Search for the cell housing the specified text and yield its (x, y) center coordinate. 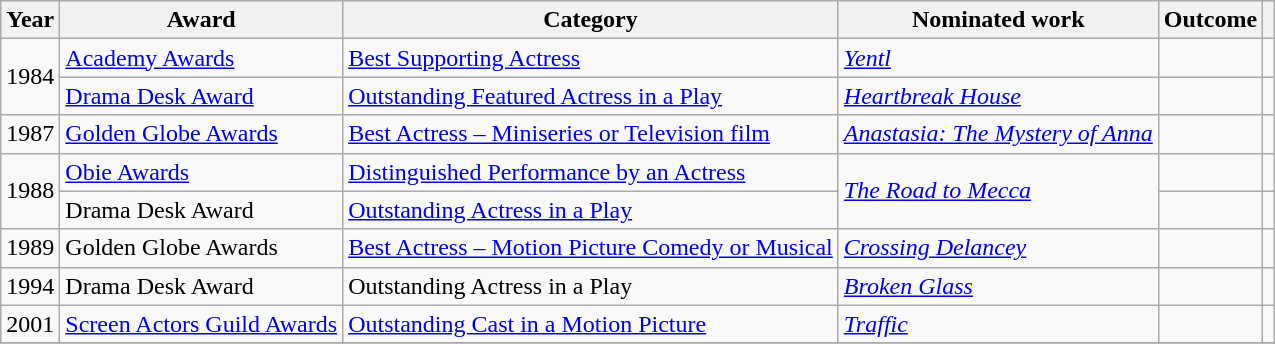
1984 (30, 77)
1988 (30, 191)
Crossing Delancey (998, 248)
Broken Glass (998, 286)
Yentl (998, 58)
Nominated work (998, 20)
Outstanding Featured Actress in a Play (591, 96)
Academy Awards (202, 58)
Traffic (998, 324)
Best Actress – Miniseries or Television film (591, 134)
Category (591, 20)
1987 (30, 134)
Year (30, 20)
Outcome (1210, 20)
The Road to Mecca (998, 191)
Heartbreak House (998, 96)
Anastasia: The Mystery of Anna (998, 134)
Outstanding Cast in a Motion Picture (591, 324)
Distinguished Performance by an Actress (591, 172)
Obie Awards (202, 172)
1989 (30, 248)
Screen Actors Guild Awards (202, 324)
Best Actress – Motion Picture Comedy or Musical (591, 248)
2001 (30, 324)
Award (202, 20)
1994 (30, 286)
Best Supporting Actress (591, 58)
